Identify which cell holds the provided text, then report its (X, Y) central coordinate. 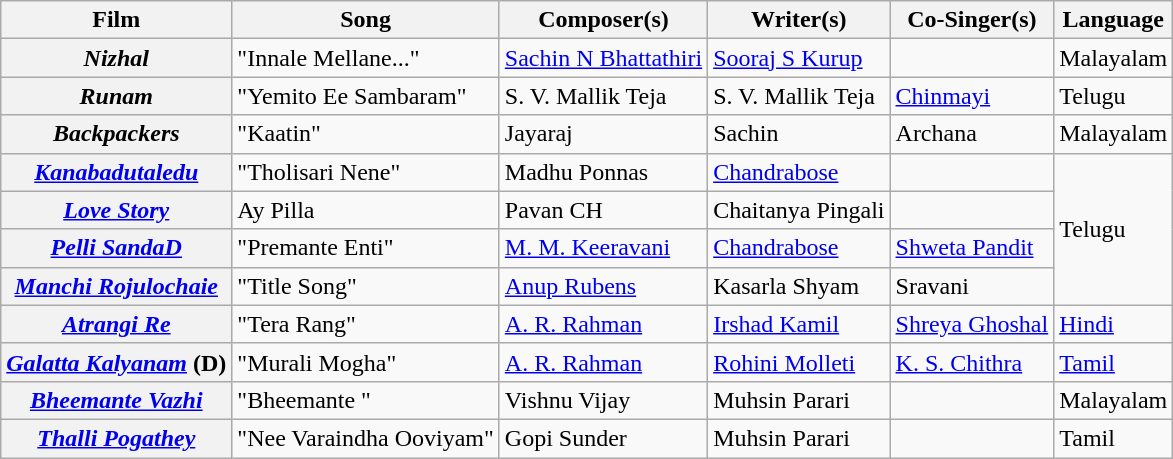
"Yemito Ee Sambaram" (366, 96)
Kanabadutaledu (116, 172)
"Title Song" (366, 286)
Love Story (116, 210)
Gopi Sunder (603, 438)
Language (1114, 20)
Sachin N Bhattathiri (603, 58)
"Kaatin" (366, 134)
Pelli SandaD (116, 248)
Galatta Kalyanam (D) (116, 362)
Madhu Ponnas (603, 172)
Chinmayi (972, 96)
Archana (972, 134)
Atrangi Re (116, 324)
Vishnu Vijay (603, 400)
Film (116, 20)
Shweta Pandit (972, 248)
Sooraj S Kurup (799, 58)
Sachin (799, 134)
Composer(s) (603, 20)
Anup Rubens (603, 286)
Backpackers (116, 134)
Manchi Rojulochaie (116, 286)
Runam (116, 96)
M. M. Keeravani (603, 248)
Sravani (972, 286)
Kasarla Shyam (799, 286)
Thalli Pogathey (116, 438)
Hindi (1114, 324)
Jayaraj (603, 134)
Chaitanya Pingali (799, 210)
"Murali Mogha" (366, 362)
"Bheemante " (366, 400)
"Innale Mellane..." (366, 58)
K. S. Chithra (972, 362)
"Nee Varaindha Ooviyam" (366, 438)
Nizhal (116, 58)
Shreya Ghoshal (972, 324)
"Tholisari Nene" (366, 172)
Rohini Molleti (799, 362)
Bheemante Vazhi (116, 400)
Irshad Kamil (799, 324)
"Premante Enti" (366, 248)
Ay Pilla (366, 210)
Song (366, 20)
"Tera Rang" (366, 324)
Co-Singer(s) (972, 20)
Pavan CH (603, 210)
Writer(s) (799, 20)
